Identify which cell holds the provided text, then report its (x, y) central coordinate. 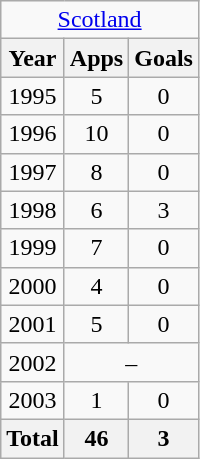
1995 (33, 96)
1996 (33, 134)
1998 (33, 210)
2000 (33, 286)
7 (96, 248)
Year (33, 58)
8 (96, 172)
2003 (33, 400)
1997 (33, 172)
1 (96, 400)
Goals (164, 58)
1999 (33, 248)
4 (96, 286)
– (131, 362)
Apps (96, 58)
Total (33, 438)
2001 (33, 324)
2002 (33, 362)
10 (96, 134)
6 (96, 210)
46 (96, 438)
Scotland (100, 20)
